Identify which cell holds the provided text, then report its [x, y] central coordinate. 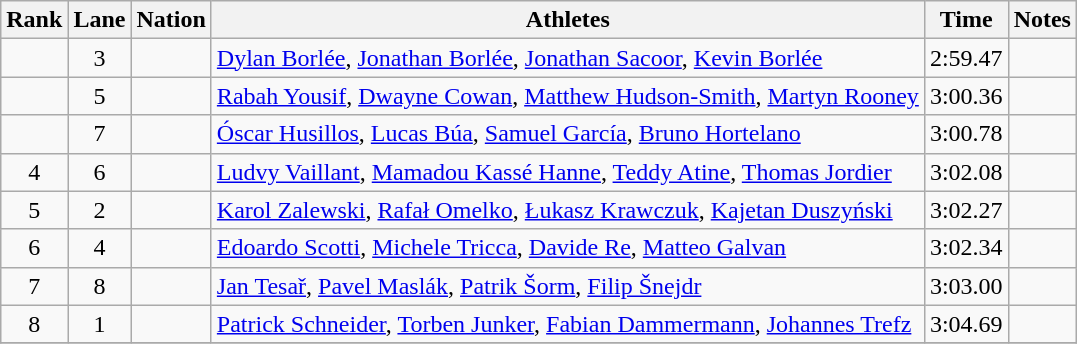
Edoardo Scotti, Michele Tricca, Davide Re, Matteo Galvan [568, 248]
3:00.36 [966, 96]
Ludvy Vaillant, Mamadou Kassé Hanne, Teddy Atine, Thomas Jordier [568, 172]
3:02.27 [966, 210]
2:59.47 [966, 58]
3:00.78 [966, 134]
Time [966, 20]
3:04.69 [966, 324]
1 [100, 324]
Dylan Borlée, Jonathan Borlée, Jonathan Sacoor, Kevin Borlée [568, 58]
3 [100, 58]
Óscar Husillos, Lucas Búa, Samuel García, Bruno Hortelano [568, 134]
Jan Tesař, Pavel Maslák, Patrik Šorm, Filip Šnejdr [568, 286]
Rank [34, 20]
2 [100, 210]
Lane [100, 20]
Nation [171, 20]
3:02.34 [966, 248]
Athletes [568, 20]
Karol Zalewski, Rafał Omelko, Łukasz Krawczuk, Kajetan Duszyński [568, 210]
3:02.08 [966, 172]
Rabah Yousif, Dwayne Cowan, Matthew Hudson-Smith, Martyn Rooney [568, 96]
Notes [1042, 20]
3:03.00 [966, 286]
Patrick Schneider, Torben Junker, Fabian Dammermann, Johannes Trefz [568, 324]
